Identify which cell holds the provided text, then report its (X, Y) central coordinate. 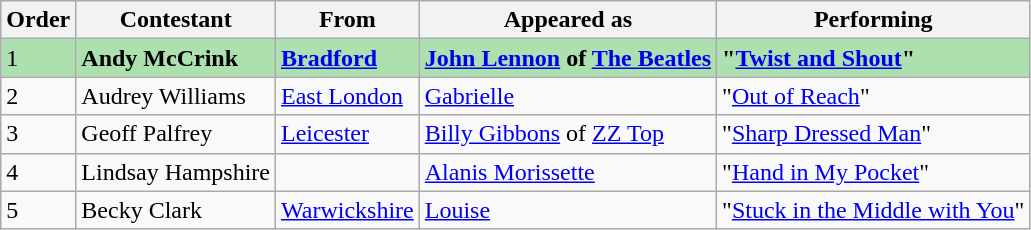
Leicester (347, 134)
Order (38, 20)
East London (347, 96)
Lindsay Hampshire (176, 172)
Geoff Palfrey (176, 134)
Performing (874, 20)
3 (38, 134)
"Hand in My Pocket" (874, 172)
Contestant (176, 20)
5 (38, 210)
Gabrielle (568, 96)
Andy McCrink (176, 58)
Appeared as (568, 20)
Bradford (347, 58)
Alanis Morissette (568, 172)
From (347, 20)
Louise (568, 210)
"Stuck in the Middle with You" (874, 210)
John Lennon of The Beatles (568, 58)
Becky Clark (176, 210)
Billy Gibbons of ZZ Top (568, 134)
Audrey Williams (176, 96)
"Twist and Shout" (874, 58)
"Sharp Dressed Man" (874, 134)
4 (38, 172)
Warwickshire (347, 210)
2 (38, 96)
1 (38, 58)
"Out of Reach" (874, 96)
